Return [X, Y] of the center of cell containing provided text 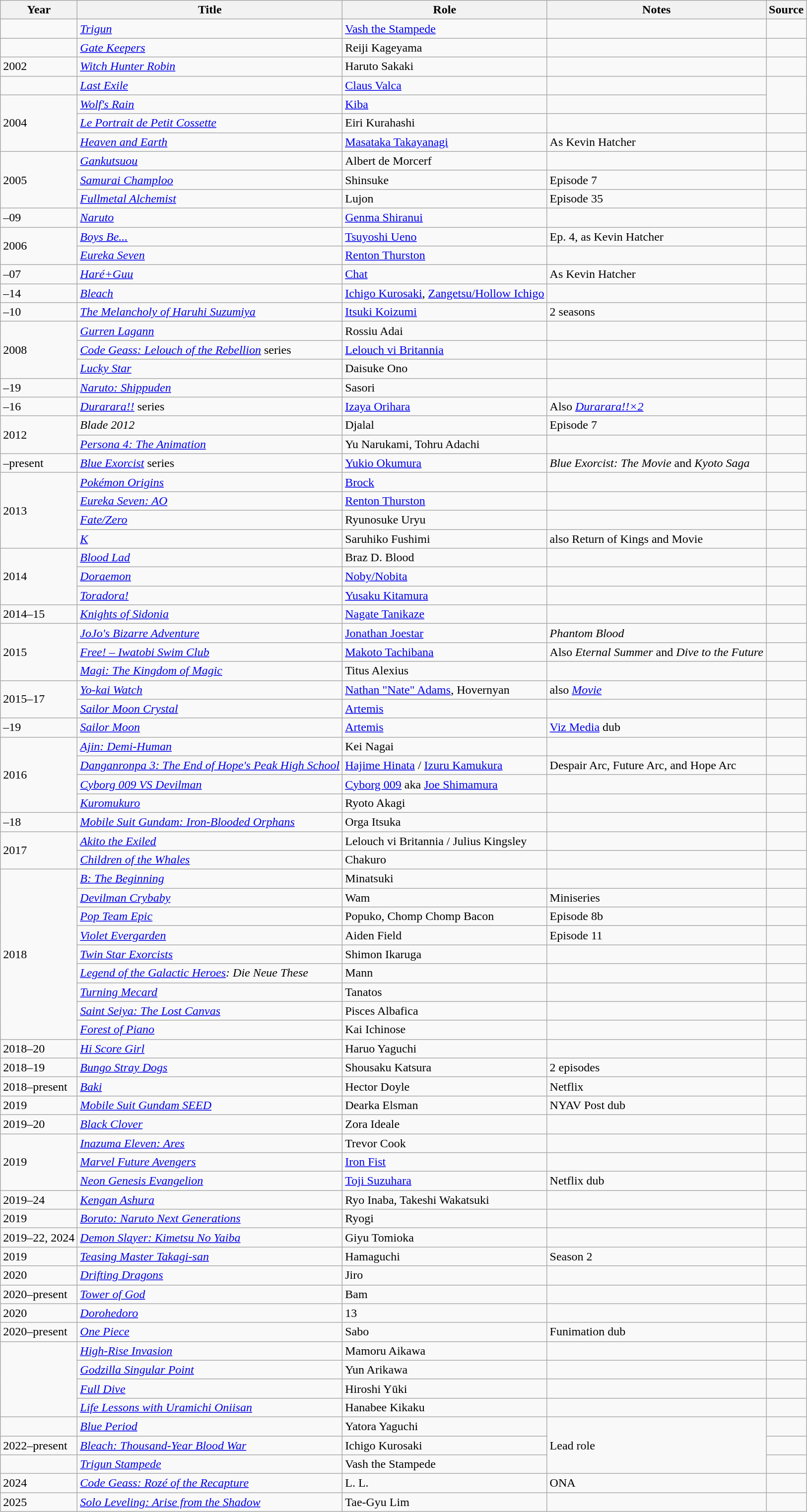
Hector Doyle [445, 1086]
Viz Media dub [656, 727]
Tanatos [445, 992]
Children of the Whales [210, 860]
Boruto: Naruto Next Generations [210, 1219]
Netflix dub [656, 1181]
also Movie [656, 690]
Kei Nagai [445, 746]
2018 [39, 955]
Brock [445, 482]
Blue Exorcist series [210, 463]
Genma Shiranui [445, 217]
Danganronpa 3: The End of Hope's Peak High School [210, 765]
Hanabee Kikaku [445, 1407]
Lucky Star [210, 369]
Role [445, 10]
2019–20 [39, 1124]
Full Dive [210, 1388]
Lujon [445, 198]
Aiden Field [445, 935]
Pop Team Epic [210, 917]
Inazuma Eleven: Ares [210, 1143]
2018–present [39, 1086]
Wam [445, 898]
Pokémon Origins [210, 482]
Hiroshi Yūki [445, 1388]
Bam [445, 1294]
Titus Alexius [445, 671]
Kiba [445, 104]
Ryoto Akagi [445, 803]
Giyu Tomioka [445, 1238]
Last Exile [210, 85]
Minatsuki [445, 879]
Sailor Moon [210, 727]
Baki [210, 1086]
Drifting Dragons [210, 1275]
2017 [39, 851]
2018–19 [39, 1067]
Hi Score Girl [210, 1049]
Gate Keepers [210, 48]
Samurai Champloo [210, 180]
Ichigo Kurosaki [445, 1446]
Braz D. Blood [445, 558]
Dearka Elsman [445, 1105]
Funimation dub [656, 1332]
Yatora Yaguchi [445, 1426]
Title [210, 10]
Reiji Kageyama [445, 48]
2004 [39, 123]
Haruto Sakaki [445, 66]
Chat [445, 274]
Tsuyoshi Ueno [445, 237]
2005 [39, 180]
2025 [39, 1502]
Cyborg 009 VS Devilman [210, 784]
Ryunosuke Uryu [445, 520]
Free! – Iwatobi Swim Club [210, 652]
Naruto: Shippuden [210, 388]
Nagate Tanikaze [445, 614]
Izaya Orihara [445, 406]
Code Geass: Rozé of the Recapture [210, 1483]
–09 [39, 217]
Noby/Nobita [445, 577]
Forest of Piano [210, 1030]
Akito the Exiled [210, 841]
Solo Leveling: Arise from the Shadow [210, 1502]
Also Eternal Summer and Dive to the Future [656, 652]
Trevor Cook [445, 1143]
Notes [656, 10]
Source [786, 10]
2022–present [39, 1446]
Blue Exorcist: The Movie and Kyoto Saga [656, 463]
Yukio Okumura [445, 463]
2019–22, 2024 [39, 1238]
Lead role [656, 1445]
Episode 8b [656, 917]
2006 [39, 246]
Heaven and Earth [210, 142]
Trigun [210, 29]
Demon Slayer: Kimetsu No Yaiba [210, 1238]
Dorohedoro [210, 1313]
Albert de Morcerf [445, 161]
Life Lessons with Uramichi Oniisan [210, 1407]
Hamaguchi [445, 1256]
Sabo [445, 1332]
Witch Hunter Robin [210, 66]
Yo-kai Watch [210, 690]
2018–20 [39, 1049]
Masataka Takayanagi [445, 142]
Episode 11 [656, 935]
Blade 2012 [210, 425]
2012 [39, 435]
Violet Evergarden [210, 935]
Blood Lad [210, 558]
Eureka Seven [210, 256]
Makoto Tachibana [445, 652]
Godzilla Singular Point [210, 1370]
2002 [39, 66]
K [210, 538]
Itsuki Koizumi [445, 312]
Episode 35 [656, 198]
Legend of the Galactic Heroes: Die Neue These [210, 973]
2019–24 [39, 1200]
Phantom Blood [656, 633]
Fullmetal Alchemist [210, 198]
Cyborg 009 aka Joe Shimamura [445, 784]
Fate/Zero [210, 520]
–16 [39, 406]
Season 2 [656, 1256]
Teasing Master Takagi-san [210, 1256]
Sailor Moon Crystal [210, 709]
2016 [39, 775]
Sasori [445, 388]
Gankutsuou [210, 161]
Yusaku Kitamura [445, 595]
Twin Star Exorcists [210, 954]
Mobile Suit Gundam SEED [210, 1105]
Gurren Lagann [210, 331]
ONA [656, 1483]
Saruhiko Fushimi [445, 538]
Eureka Seven: AO [210, 501]
Le Portrait de Petit Cossette [210, 123]
2014 [39, 577]
Mamoru Aikawa [445, 1351]
–18 [39, 822]
NYAV Post dub [656, 1105]
Ryo Inaba, Takeshi Wakatsuki [445, 1200]
Daisuke Ono [445, 369]
Boys Be... [210, 237]
2024 [39, 1483]
2013 [39, 510]
B: The Beginning [210, 879]
–10 [39, 312]
2015–17 [39, 699]
Durarara!! series [210, 406]
Devilman Crybaby [210, 898]
Despair Arc, Future Arc, and Hope Arc [656, 765]
2015 [39, 652]
Bungo Stray Dogs [210, 1067]
Pisces Albafica [445, 1011]
Lelouch vi Britannia / Julius Kingsley [445, 841]
Netflix [656, 1086]
Ichigo Kurosaki, Zangetsu/Hollow Ichigo [445, 293]
–14 [39, 293]
Iron Fist [445, 1162]
Chakuro [445, 860]
Code Geass: Lelouch of the Rebellion series [210, 350]
Black Clover [210, 1124]
The Melancholy of Haruhi Suzumiya [210, 312]
Jonathan Joestar [445, 633]
Saint Seiya: The Lost Canvas [210, 1011]
Bleach [210, 293]
Lelouch vi Britannia [445, 350]
also Return of Kings and Movie [656, 538]
Bleach: Thousand-Year Blood War [210, 1446]
Toji Suzuhara [445, 1181]
Wolf's Rain [210, 104]
Tower of God [210, 1294]
Nathan "Nate" Adams, Hovernyan [445, 690]
Shinsuke [445, 180]
Popuko, Chomp Chomp Bacon [445, 917]
Ajin: Demi-Human [210, 746]
One Piece [210, 1332]
Magi: The Kingdom of Magic [210, 671]
Ryogi [445, 1219]
2 seasons [656, 312]
Knights of Sidonia [210, 614]
Persona 4: The Animation [210, 444]
Haruo Yaguchi [445, 1049]
Marvel Future Avengers [210, 1162]
2014–15 [39, 614]
Doraemon [210, 577]
Shimon Ikaruga [445, 954]
JoJo's Bizarre Adventure [210, 633]
–present [39, 463]
Claus Valca [445, 85]
Mobile Suit Gundam: Iron-Blooded Orphans [210, 822]
Zora Ideale [445, 1124]
Blue Period [210, 1426]
–07 [39, 274]
Turning Mecard [210, 992]
2008 [39, 350]
Kai Ichinose [445, 1030]
Jiro [445, 1275]
Yun Arikawa [445, 1370]
Mann [445, 973]
High-Rise Invasion [210, 1351]
Toradora! [210, 595]
Trigun Stampede [210, 1464]
L. L. [445, 1483]
Haré+Guu [210, 274]
Hajime Hinata / Izuru Kamukura [445, 765]
Also Durarara!!×2 [656, 406]
Ep. 4, as Kevin Hatcher [656, 237]
13 [445, 1313]
Year [39, 10]
Rossiu Adai [445, 331]
Naruto [210, 217]
Orga Itsuka [445, 822]
Eiri Kurahashi [445, 123]
Neon Genesis Evangelion [210, 1181]
Yu Narukami, Tohru Adachi [445, 444]
Djalal [445, 425]
Shousaku Katsura [445, 1067]
Miniseries [656, 898]
Kengan Ashura [210, 1200]
Tae-Gyu Lim [445, 1502]
Kuromukuro [210, 803]
2 episodes [656, 1067]
